Output the [X, Y] coordinate of the center of the cell containing the given text.  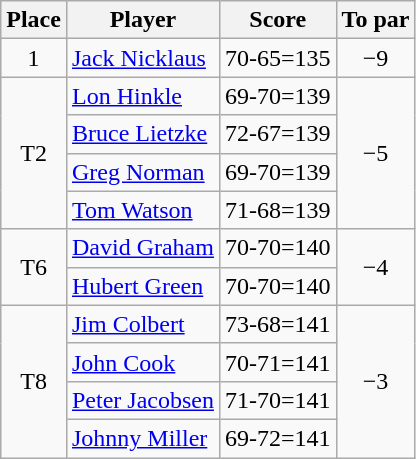
Lon Hinkle [142, 96]
T2 [34, 153]
−5 [376, 153]
Peter Jacobsen [142, 400]
Player [142, 20]
John Cook [142, 362]
Greg Norman [142, 172]
71-68=139 [278, 210]
72-67=139 [278, 134]
Jack Nicklaus [142, 58]
Tom Watson [142, 210]
70-65=135 [278, 58]
Johnny Miller [142, 438]
Bruce Lietzke [142, 134]
−4 [376, 267]
To par [376, 20]
David Graham [142, 248]
T6 [34, 267]
71-70=141 [278, 400]
−3 [376, 381]
T8 [34, 381]
73-68=141 [278, 324]
Jim Colbert [142, 324]
Hubert Green [142, 286]
69-72=141 [278, 438]
−9 [376, 58]
Place [34, 20]
70-71=141 [278, 362]
1 [34, 58]
Score [278, 20]
